Extract the (x, y) coordinate from the center of the cell holding the provided text.  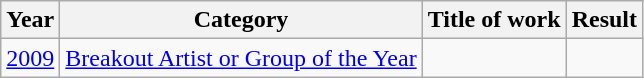
Result (604, 20)
Category (241, 20)
Year (30, 20)
Breakout Artist or Group of the Year (241, 58)
Title of work (494, 20)
2009 (30, 58)
